From the cell containing the given text, extract its center point as [x, y] coordinate. 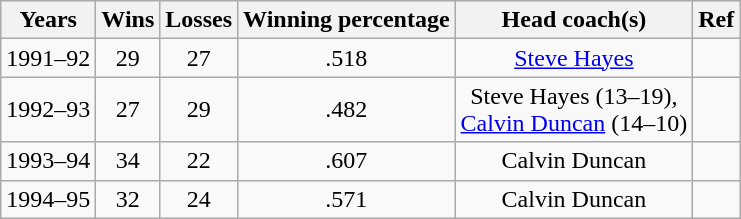
34 [128, 161]
Losses [199, 20]
.518 [347, 58]
22 [199, 161]
Steve Hayes (13–19),Calvin Duncan (14–10) [574, 110]
Winning percentage [347, 20]
24 [199, 199]
.607 [347, 161]
Steve Hayes [574, 58]
.482 [347, 110]
.571 [347, 199]
32 [128, 199]
1993–94 [48, 161]
Wins [128, 20]
1991–92 [48, 58]
Head coach(s) [574, 20]
Ref [716, 20]
1992–93 [48, 110]
1994–95 [48, 199]
Years [48, 20]
